Return (x, y) of the center of cell containing provided text 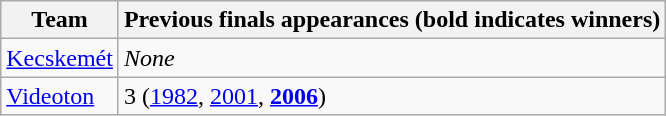
Videoton (60, 96)
None (392, 58)
Kecskemét (60, 58)
3 (1982, 2001, 2006) (392, 96)
Previous finals appearances (bold indicates winners) (392, 20)
Team (60, 20)
